Extract the (X, Y) coordinate from the center of the cell holding the provided text.  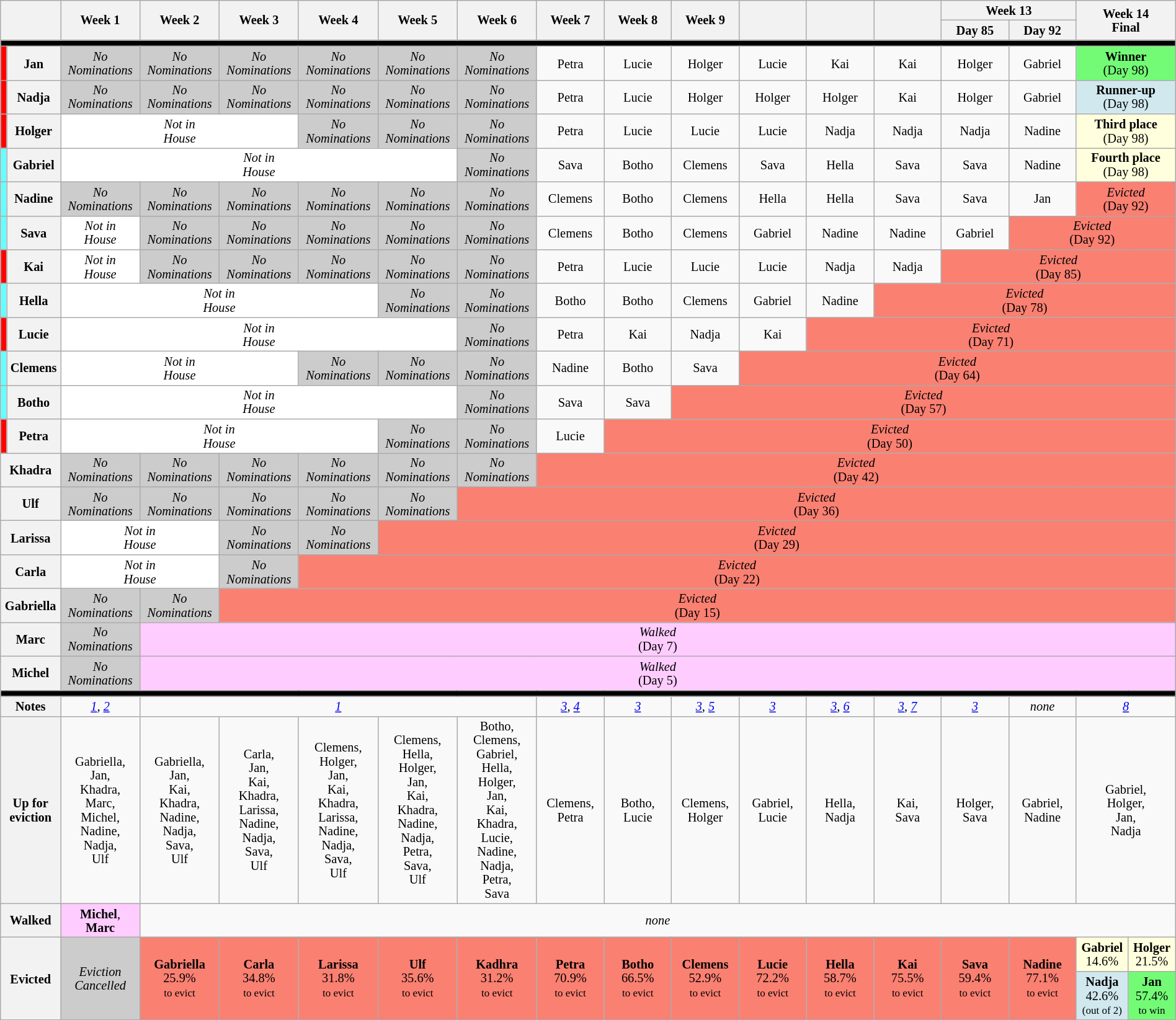
Hella,Nadja (840, 810)
Holger,Sava (975, 810)
Petra70.9% to evict (571, 978)
Clemens,Hella,Holger,Jan,Kai,Khadra,Nadine,Nadja,Petra,Sava,Ulf (417, 810)
Michel,Marc (100, 920)
Gabriel,Holger,Jan,Nadja (1126, 810)
Carla,Jan,Kai,Khadra,Larissa,Nadine,Nadja,Sava,Ulf (259, 810)
3, 5 (706, 706)
Walked (31, 920)
Week 1 (100, 20)
Kai75.5% to evict (908, 978)
Larissa31.8% to evict (338, 978)
Evicted(Day 78) (1025, 300)
3, 4 (571, 706)
Evicted(Day 22) (737, 572)
Evicted(Day 71) (991, 335)
Week 2 (180, 20)
Evicted(Day 85) (1059, 267)
Gabriel,Lucie (773, 810)
Botho,Lucie (638, 810)
Day 92 (1042, 30)
Jan 57.4%to win (1152, 996)
Carla (31, 572)
Evicted(Day 50) (889, 437)
Sava59.4% to evict (975, 978)
Kai,Sava (908, 810)
3, 7 (908, 706)
Clemens,Holger (706, 810)
Gabriel,Nadine (1042, 810)
3, 6 (840, 706)
Evicted(Day 36) (816, 503)
Michel (31, 673)
Botho,Clemens,Gabriel,Hella,Holger,Jan,Kai,Khadra,Lucie,Nadine,Nadja,Petra,Sava (497, 810)
8 (1126, 706)
Third place(Day 98) (1126, 131)
Notes (31, 706)
Week 7 (571, 20)
Week 14Final (1126, 20)
Week 3 (259, 20)
Week 6 (497, 20)
Week 4 (338, 20)
Week 13 (1009, 10)
Evicted(Day 42) (856, 470)
Clemens,Holger,Jan,Kai,Khadra,Larissa,Nadine,Nadja,Sava,Ulf (338, 810)
Gabriella25.9% to evict (180, 978)
1, 2 (100, 706)
Nadine77.1% to evict (1042, 978)
EvictionCancelled (100, 978)
Marc (31, 639)
Evicted(Day 29) (777, 538)
Runner-up(Day 98) (1126, 97)
Gabriel 14.6% (1102, 954)
Larissa (31, 538)
Week 5 (417, 20)
Gabriella,Jan,Khadra,Marc,Michel,Nadine,Nadja,Ulf (100, 810)
Carla34.8% to evict (259, 978)
Holger 21.5% (1152, 954)
Ulf35.6% to evict (417, 978)
Evicted (31, 978)
Khadra (31, 470)
Week 9 (706, 20)
Nadja 42.6%(out of 2) (1102, 996)
Lucie72.2% to evict (773, 978)
Evicted(Day 64) (957, 368)
Kadhra31.2% to evict (497, 978)
Gabriella (31, 605)
Evicted(Day 57) (924, 402)
Winner(Day 98) (1126, 63)
Clemens,Petra (571, 810)
Ulf (31, 503)
Gabriella,Jan,Kai,Khadra,Nadine,Nadja,Sava,Ulf (180, 810)
Hella58.7% to evict (840, 978)
Fourth place(Day 98) (1126, 165)
Walked(Day 5) (658, 673)
Evicted(Day 15) (697, 605)
Day 85 (975, 30)
Up foreviction (31, 810)
1 (339, 706)
Clemens52.9% to evict (706, 978)
Walked(Day 7) (658, 639)
Week 8 (638, 20)
Botho66.5% to evict (638, 978)
